For the text-containing cell, return its midpoint in (X, Y) coordinate format. 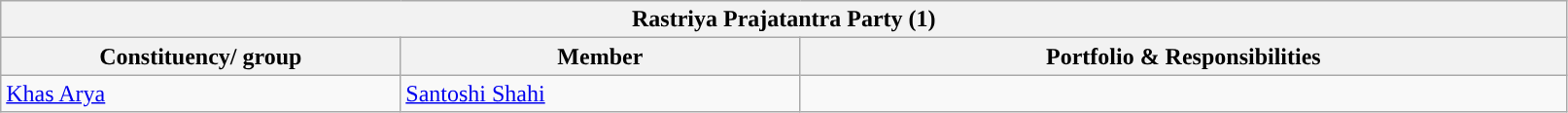
Member (601, 56)
Constituency/ group (200, 56)
Khas Arya (200, 94)
Rastriya Prajatantra Party (1) (784, 19)
Portfolio & Responsibilities (1184, 56)
Santoshi Shahi (601, 94)
